Detect which cell encompasses the target text, then output its [X, Y] center coordinate. 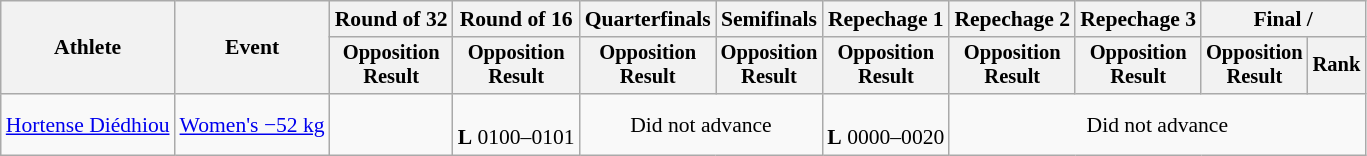
L 0000–0020 [886, 124]
Women's −52 kg [252, 124]
Repechage 1 [886, 19]
Final / [1283, 19]
Repechage 2 [1012, 19]
Quarterfinals [648, 19]
Repechage 3 [1138, 19]
Event [252, 48]
Round of 32 [392, 19]
Semifinals [770, 19]
Round of 16 [516, 19]
Hortense Diédhiou [88, 124]
Rank [1337, 66]
L 0100–0101 [516, 124]
Athlete [88, 48]
